Output the (x, y) coordinate of the center of the cell containing the given text.  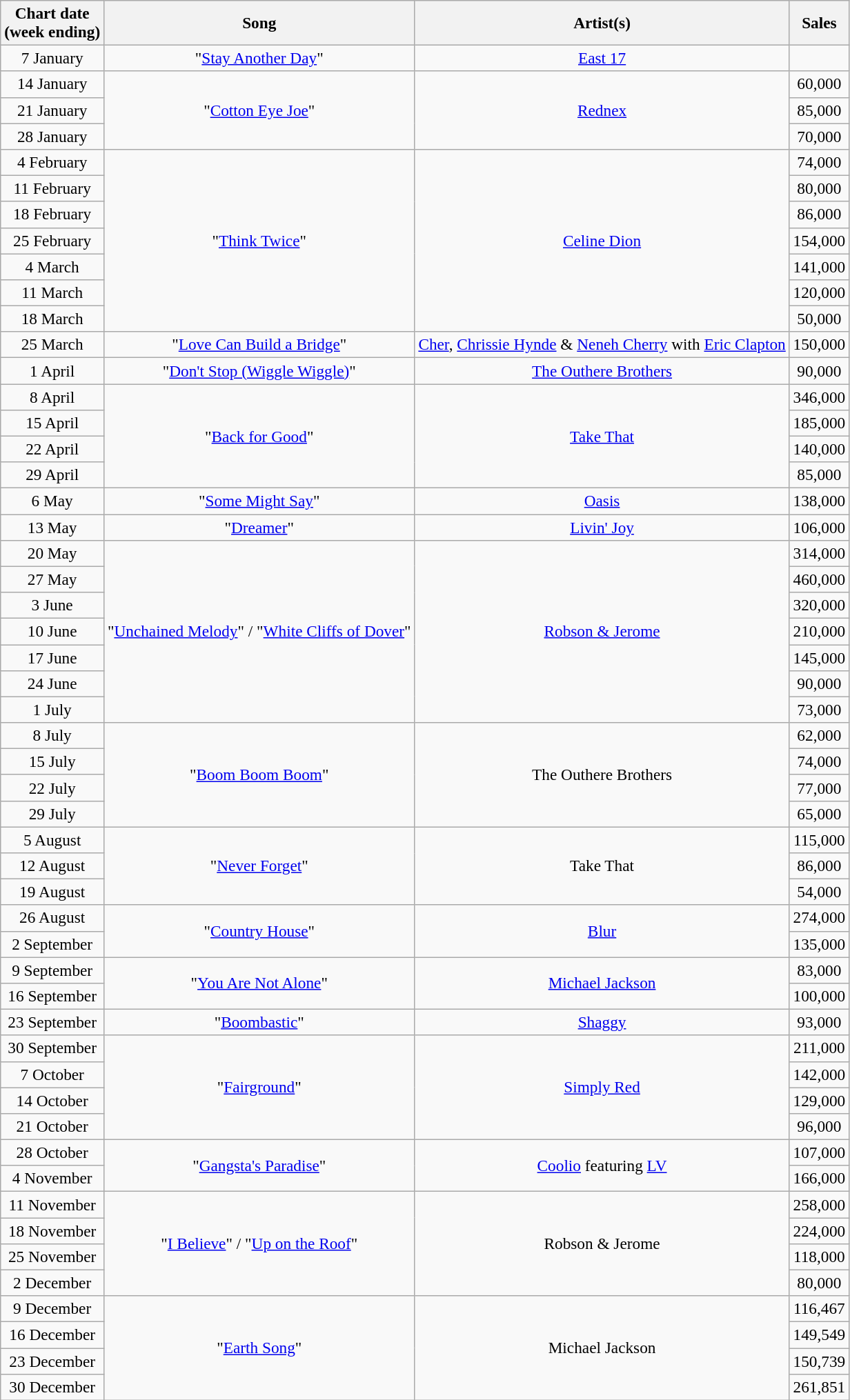
116,467 (819, 1309)
154,000 (819, 241)
Chart date(week ending) (52, 22)
13 May (52, 527)
135,000 (819, 944)
138,000 (819, 501)
166,000 (819, 1179)
7 January (52, 58)
141,000 (819, 266)
"Back for Good" (259, 436)
15 July (52, 761)
142,000 (819, 1074)
185,000 (819, 423)
460,000 (819, 579)
21 October (52, 1126)
18 November (52, 1230)
224,000 (819, 1230)
346,000 (819, 397)
"Boom Boom Boom" (259, 774)
Simply Red (602, 1087)
"Don't Stop (Wiggle Wiggle)" (259, 370)
210,000 (819, 631)
83,000 (819, 970)
"Unchained Melody" / "White Cliffs of Dover" (259, 631)
120,000 (819, 292)
9 September (52, 970)
77,000 (819, 788)
16 December (52, 1334)
150,739 (819, 1361)
22 July (52, 788)
93,000 (819, 1022)
12 August (52, 866)
"Never Forget" (259, 865)
50,000 (819, 319)
15 April (52, 423)
19 August (52, 892)
261,851 (819, 1387)
30 December (52, 1387)
16 September (52, 996)
Coolio featuring LV (602, 1166)
1 April (52, 370)
"Country House" (259, 931)
25 November (52, 1257)
314,000 (819, 553)
54,000 (819, 892)
73,000 (819, 710)
140,000 (819, 449)
2 December (52, 1283)
Artist(s) (602, 22)
"Think Twice" (259, 240)
"Dreamer" (259, 527)
115,000 (819, 839)
17 June (52, 657)
2 September (52, 944)
"Cotton Eye Joe" (259, 110)
8 July (52, 735)
"Love Can Build a Bridge" (259, 345)
28 October (52, 1152)
"Fairground" (259, 1087)
11 March (52, 292)
30 September (52, 1048)
20 May (52, 553)
11 February (52, 188)
4 February (52, 162)
100,000 (819, 996)
"Earth Song" (259, 1348)
106,000 (819, 527)
149,549 (819, 1334)
6 May (52, 501)
10 June (52, 631)
23 September (52, 1022)
70,000 (819, 136)
"Boombastic" (259, 1022)
11 November (52, 1204)
Blur (602, 931)
320,000 (819, 605)
60,000 (819, 84)
62,000 (819, 735)
7 October (52, 1074)
4 November (52, 1179)
18 March (52, 319)
118,000 (819, 1257)
East 17 (602, 58)
Shaggy (602, 1022)
4 March (52, 266)
23 December (52, 1361)
Song (259, 22)
"You Are Not Alone" (259, 983)
Livin' Joy (602, 527)
Cher, Chrissie Hynde & Neneh Cherry with Eric Clapton (602, 345)
25 March (52, 345)
21 January (52, 110)
14 October (52, 1100)
150,000 (819, 345)
274,000 (819, 918)
24 June (52, 683)
1 July (52, 710)
14 January (52, 84)
Rednex (602, 110)
18 February (52, 214)
3 June (52, 605)
129,000 (819, 1100)
28 January (52, 136)
27 May (52, 579)
211,000 (819, 1048)
22 April (52, 449)
107,000 (819, 1152)
Sales (819, 22)
Celine Dion (602, 240)
"Gangsta's Paradise" (259, 1166)
29 July (52, 814)
96,000 (819, 1126)
"I Believe" / "Up on the Roof" (259, 1243)
Oasis (602, 501)
9 December (52, 1309)
65,000 (819, 814)
29 April (52, 475)
258,000 (819, 1204)
"Stay Another Day" (259, 58)
25 February (52, 241)
26 August (52, 918)
5 August (52, 839)
"Some Might Say" (259, 501)
145,000 (819, 657)
8 April (52, 397)
